Scan for the cell matching the given text and deliver its (X, Y) coordinate at center. 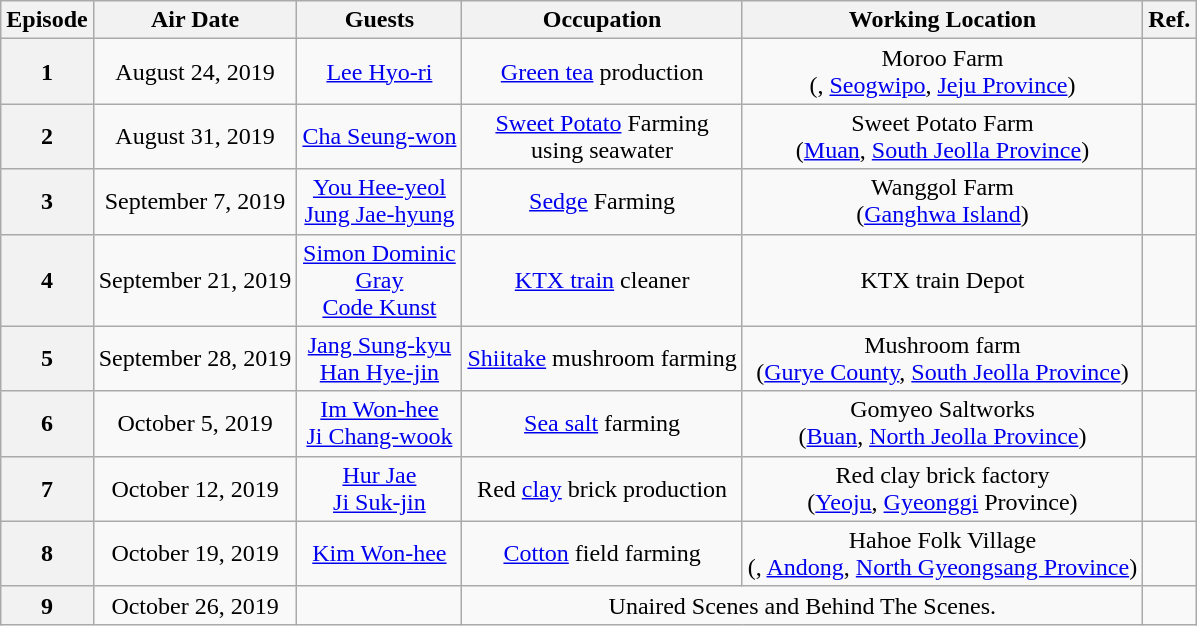
October 26, 2019 (195, 605)
September 28, 2019 (195, 358)
Air Date (195, 20)
Working Location (942, 20)
6 (47, 424)
Unaired Scenes and Behind The Scenes. (802, 605)
KTX train cleaner (602, 280)
Episode (47, 20)
October 5, 2019 (195, 424)
Green tea production (602, 72)
September 7, 2019 (195, 202)
Gomyeo Saltworks(Buan, North Jeolla Province) (942, 424)
Red clay brick factory(Yeoju, Gyeonggi Province) (942, 488)
Guests (380, 20)
Sedge Farming (602, 202)
Sweet Potato Farmingusing seawater (602, 136)
1 (47, 72)
8 (47, 554)
Shiitake mushroom farming (602, 358)
Cha Seung-won (380, 136)
August 31, 2019 (195, 136)
Moroo Farm(, Seogwipo, Jeju Province) (942, 72)
Hur JaeJi Suk-jin (380, 488)
Red clay brick production (602, 488)
Lee Hyo-ri (380, 72)
Mushroom farm(Gurye County, South Jeolla Province) (942, 358)
Occupation (602, 20)
Sweet Potato Farm(Muan, South Jeolla Province) (942, 136)
5 (47, 358)
Im Won-heeJi Chang-wook (380, 424)
October 19, 2019 (195, 554)
3 (47, 202)
Wanggol Farm(Ganghwa Island) (942, 202)
October 12, 2019 (195, 488)
Cotton field farming (602, 554)
Sea salt farming (602, 424)
Kim Won-hee (380, 554)
Hahoe Folk Village(, Andong, North Gyeongsang Province) (942, 554)
Ref. (1170, 20)
7 (47, 488)
2 (47, 136)
9 (47, 605)
KTX train Depot (942, 280)
You Hee-yeolJung Jae-hyung (380, 202)
4 (47, 280)
August 24, 2019 (195, 72)
September 21, 2019 (195, 280)
Jang Sung-kyuHan Hye-jin (380, 358)
Simon DominicGrayCode Kunst (380, 280)
